Detect which cell encompasses the target text, then output its (X, Y) center coordinate. 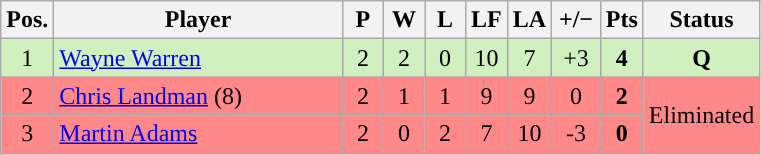
+3 (576, 58)
Status (701, 20)
Eliminated (701, 115)
Player (198, 20)
LA (529, 20)
Chris Landman (8) (198, 96)
P (362, 20)
Wayne Warren (198, 58)
Q (701, 58)
4 (622, 58)
3 (28, 134)
LF (487, 20)
-3 (576, 134)
Pts (622, 20)
+/− (576, 20)
L (444, 20)
W (404, 20)
Martin Adams (198, 134)
Pos. (28, 20)
